Determine the (X, Y) coordinate at the center of the cell enclosing the given text.  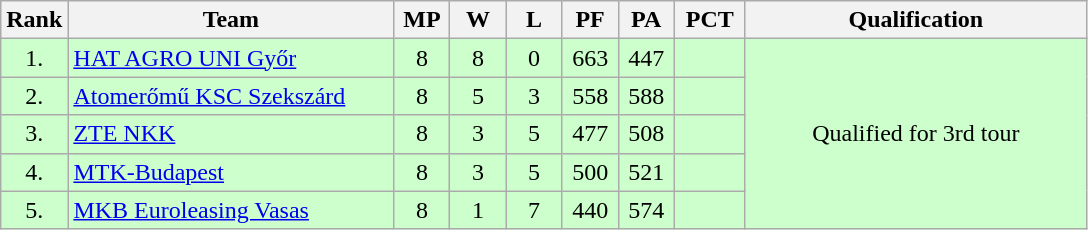
Team (231, 20)
558 (590, 96)
574 (646, 210)
PA (646, 20)
PF (590, 20)
4. (34, 172)
Qualified for 3rd tour (916, 134)
Qualification (916, 20)
1 (478, 210)
508 (646, 134)
ZTE NKK (231, 134)
MP (422, 20)
MTK-Budapest (231, 172)
440 (590, 210)
W (478, 20)
1. (34, 58)
2. (34, 96)
477 (590, 134)
MKB Euroleasing Vasas (231, 210)
7 (534, 210)
447 (646, 58)
588 (646, 96)
Rank (34, 20)
0 (534, 58)
Atomerőmű KSC Szekszárd (231, 96)
L (534, 20)
500 (590, 172)
3. (34, 134)
HAT AGRO UNI Győr (231, 58)
PCT (710, 20)
663 (590, 58)
521 (646, 172)
5. (34, 210)
